Determine the [X, Y] coordinate at the center of the cell enclosing the given text.  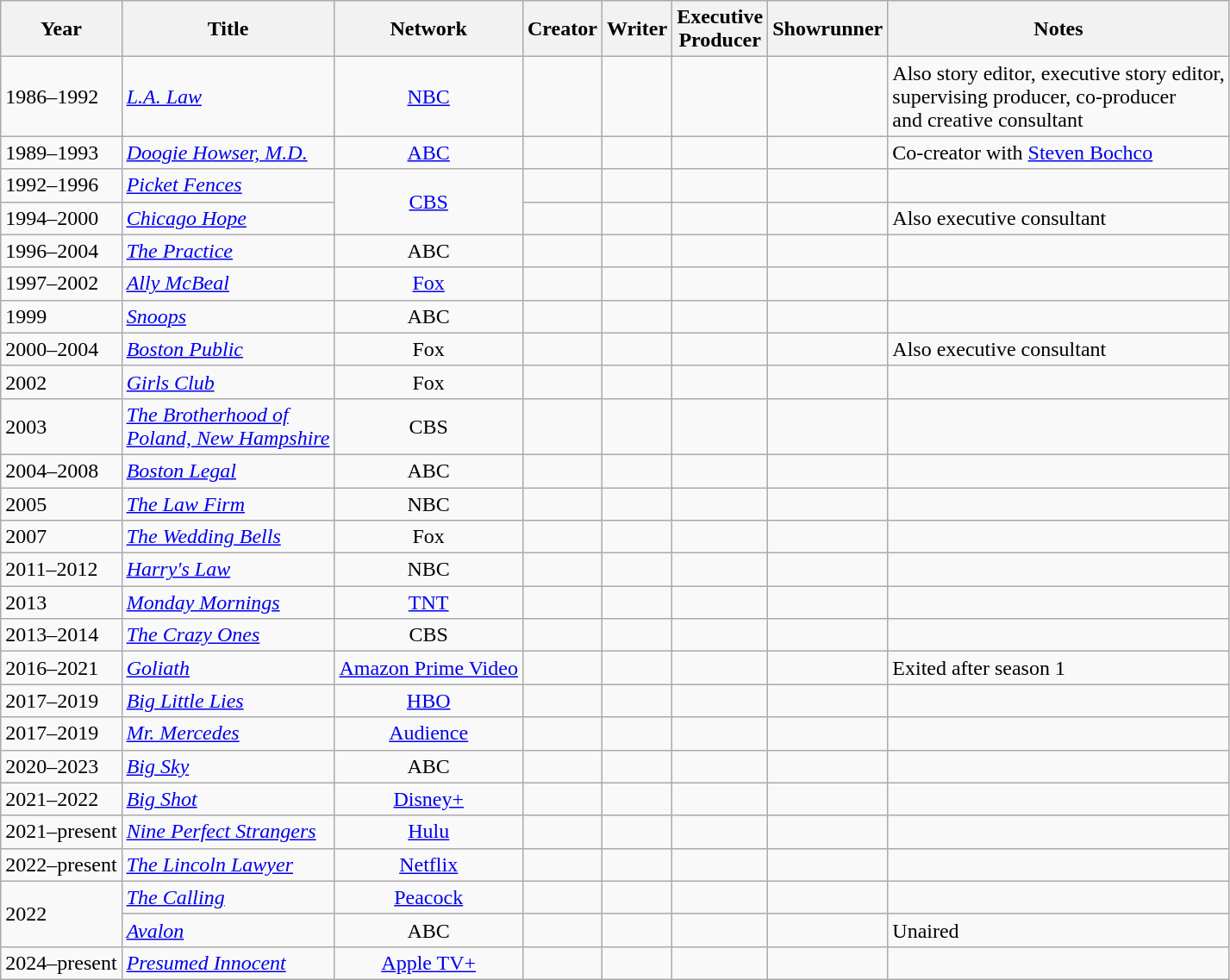
Presumed Innocent [228, 963]
2024–present [61, 963]
2021–present [61, 832]
TNT [428, 602]
Boston Legal [228, 471]
2011–2012 [61, 570]
Snoops [228, 316]
Harry's Law [228, 570]
Title [228, 29]
Also story editor, executive story editor,supervising producer, co-producerand creative consultant [1058, 97]
2022–present [61, 865]
1986–1992 [61, 97]
Creator [562, 29]
Goliath [228, 668]
2000–2004 [61, 349]
The Brotherhood ofPoland, New Hampshire [228, 426]
The Calling [228, 897]
Year [61, 29]
Unaired [1058, 930]
ExecutiveProducer [721, 29]
Ally McBeal [228, 284]
2013 [61, 602]
Monday Mornings [228, 602]
Writer [636, 29]
Amazon Prime Video [428, 668]
1996–2004 [61, 251]
2005 [61, 504]
Nine Perfect Strangers [228, 832]
Picket Fences [228, 185]
Disney+ [428, 799]
Showrunner [827, 29]
Peacock [428, 897]
2022 [61, 914]
The Lincoln Lawyer [228, 865]
Chicago Hope [228, 218]
1994–2000 [61, 218]
The Crazy Ones [228, 635]
Notes [1058, 29]
Boston Public [228, 349]
1999 [61, 316]
2002 [61, 382]
2013–2014 [61, 635]
Hulu [428, 832]
1997–2002 [61, 284]
Doogie Howser, M.D. [228, 153]
1989–1993 [61, 153]
2003 [61, 426]
HBO [428, 701]
2007 [61, 537]
Network [428, 29]
Big Sky [228, 766]
1992–1996 [61, 185]
Netflix [428, 865]
Girls Club [228, 382]
The Wedding Bells [228, 537]
2004–2008 [61, 471]
L.A. Law [228, 97]
Big Little Lies [228, 701]
Avalon [228, 930]
Mr. Mercedes [228, 733]
2020–2023 [61, 766]
The Law Firm [228, 504]
Audience [428, 733]
2016–2021 [61, 668]
Apple TV+ [428, 963]
Co-creator with Steven Bochco [1058, 153]
Big Shot [228, 799]
The Practice [228, 251]
2021–2022 [61, 799]
Exited after season 1 [1058, 668]
